Locate the cell with the specified text and output its (x, y) center coordinate. 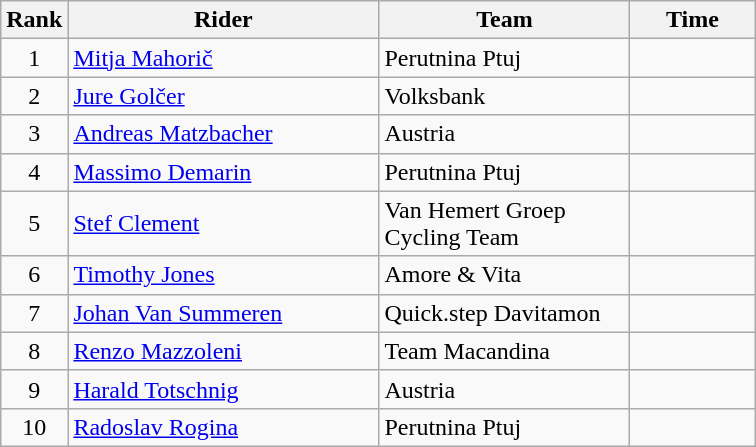
7 (34, 313)
Volksbank (504, 96)
Jure Golčer (224, 96)
5 (34, 224)
10 (34, 427)
Quick.step Davitamon (504, 313)
Radoslav Rogina (224, 427)
9 (34, 389)
3 (34, 134)
Andreas Matzbacher (224, 134)
Van Hemert Groep Cycling Team (504, 224)
Mitja Mahorič (224, 58)
Massimo Demarin (224, 172)
Rider (224, 20)
Team Macandina (504, 351)
Team (504, 20)
4 (34, 172)
2 (34, 96)
Johan Van Summeren (224, 313)
Rank (34, 20)
Stef Clement (224, 224)
Harald Totschnig (224, 389)
Renzo Mazzoleni (224, 351)
Timothy Jones (224, 275)
Amore & Vita (504, 275)
1 (34, 58)
6 (34, 275)
Time (692, 20)
8 (34, 351)
